Detect which cell encompasses the target text, then output its (x, y) center coordinate. 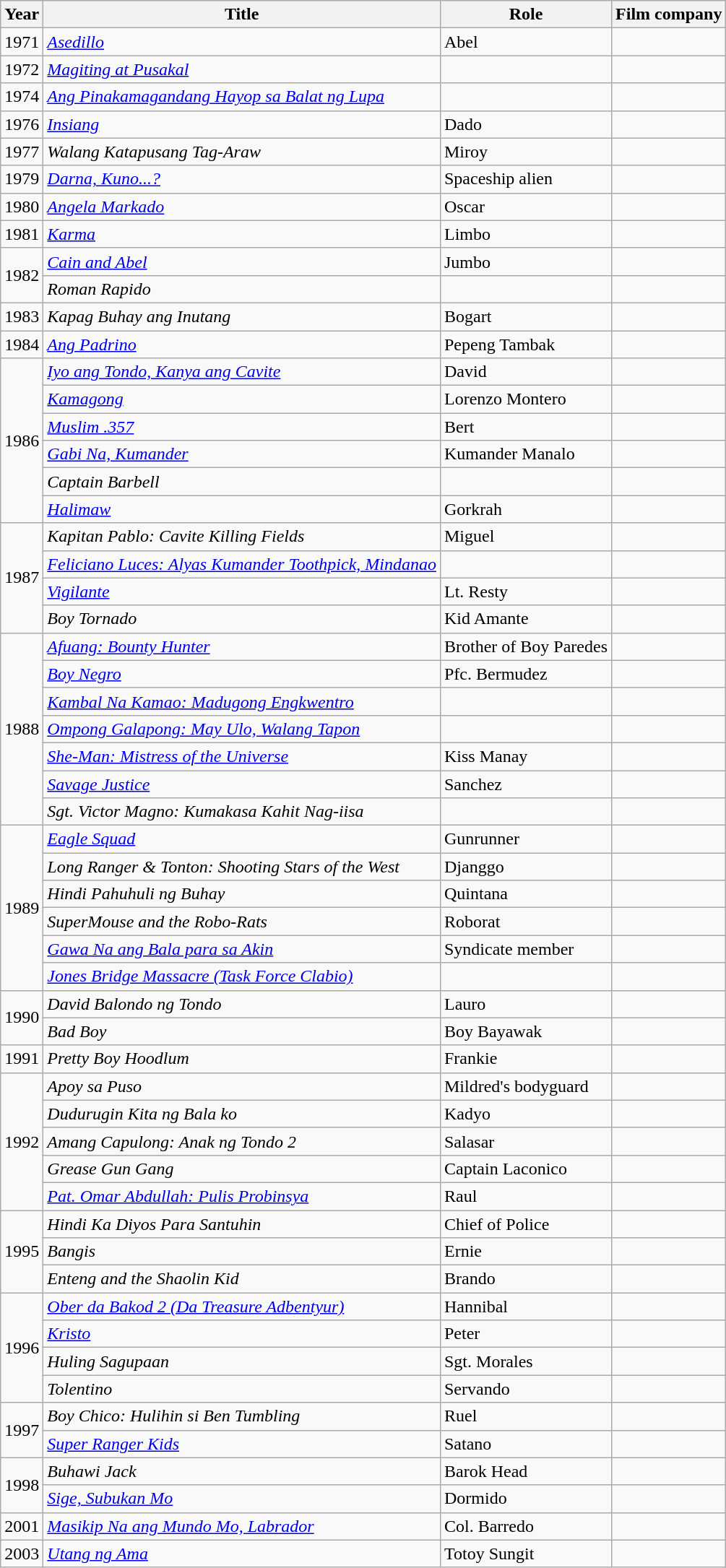
Muslim .357 (242, 427)
Bert (526, 427)
Kapag Buhay ang Inutang (242, 316)
Gabi Na, Kumander (242, 454)
Boy Tornado (242, 619)
Jones Bridge Massacre (Task Force Clabio) (242, 976)
Huling Sagupaan (242, 1361)
Role (526, 14)
1979 (22, 179)
Long Ranger & Tonton: Shooting Stars of the West (242, 867)
1974 (22, 97)
Servando (526, 1389)
Lt. Resty (526, 592)
Gawa Na ang Bala para sa Akin (242, 949)
Afuang: Bounty Hunter (242, 646)
Pat. Omar Abdullah: Pulis Probinsya (242, 1196)
Masikip Na ang Mundo Mo, Labrador (242, 1526)
Lorenzo Montero (526, 399)
Jumbo (526, 261)
Boy Negro (242, 674)
Bogart (526, 316)
Satano (526, 1444)
Hindi Ka Diyos Para Santuhin (242, 1224)
Lauro (526, 1004)
Film company (669, 14)
Captain Laconico (526, 1169)
Boy Bayawak (526, 1031)
Sanchez (526, 784)
Pepeng Tambak (526, 345)
Cain and Abel (242, 261)
2003 (22, 1554)
Bangis (242, 1252)
SuperMouse and the Robo-Rats (242, 922)
Miroy (526, 152)
1989 (22, 908)
1992 (22, 1141)
Sgt. Victor Magno: Kumakasa Kahit Nag-iisa (242, 812)
Totoy Sungit (526, 1554)
Captain Barbell (242, 482)
1981 (22, 234)
Sgt. Morales (526, 1361)
Djanggo (526, 867)
Mildred's bodyguard (526, 1086)
1990 (22, 1018)
Ang Padrino (242, 345)
1987 (22, 578)
Super Ranger Kids (242, 1444)
1996 (22, 1348)
1991 (22, 1059)
Hindi Pahuhuli ng Buhay (242, 894)
Kumander Manalo (526, 454)
Title (242, 14)
Raul (526, 1196)
Enteng and the Shaolin Kid (242, 1279)
Col. Barredo (526, 1526)
Kristo (242, 1334)
Apoy sa Puso (242, 1086)
1977 (22, 152)
Hannibal (526, 1307)
Kid Amante (526, 619)
Grease Gun Gang (242, 1169)
Sige, Subukan Mo (242, 1499)
Ang Pinakamagandang Hayop sa Balat ng Lupa (242, 97)
Walang Katapusang Tag-Araw (242, 152)
2001 (22, 1526)
Bad Boy (242, 1031)
Kambal Na Kamao: Madugong Engkwentro (242, 701)
Ruel (526, 1416)
Halimaw (242, 509)
Utang ng Ama (242, 1554)
Dormido (526, 1499)
Kamagong (242, 399)
Miguel (526, 537)
1984 (22, 345)
Salasar (526, 1141)
Savage Justice (242, 784)
1986 (22, 441)
Angela Markado (242, 207)
Karma (242, 234)
Boy Chico: Hulihin si Ben Tumbling (242, 1416)
Tolentino (242, 1389)
1983 (22, 316)
Peter (526, 1334)
Ober da Bakod 2 (Da Treasure Adbentyur) (242, 1307)
Eagle Squad (242, 839)
Roborat (526, 922)
Asedillo (242, 42)
Feliciano Luces: Alyas Kumander Toothpick, Mindanao (242, 564)
Oscar (526, 207)
1995 (22, 1252)
Roman Rapido (242, 289)
Brando (526, 1279)
Ernie (526, 1252)
1971 (22, 42)
Syndicate member (526, 949)
Ompong Galapong: May Ulo, Walang Tapon (242, 729)
Pretty Boy Hoodlum (242, 1059)
Dudurugin Kita ng Bala ko (242, 1114)
Barok Head (526, 1471)
Gorkrah (526, 509)
1982 (22, 275)
Kadyo (526, 1114)
1998 (22, 1485)
Year (22, 14)
Brother of Boy Paredes (526, 646)
Darna, Kuno...? (242, 179)
Dado (526, 124)
Vigilante (242, 592)
Buhawi Jack (242, 1471)
Amang Capulong: Anak ng Tondo 2 (242, 1141)
She-Man: Mistress of the Universe (242, 756)
Frankie (526, 1059)
Kiss Manay (526, 756)
Iyo ang Tondo, Kanya ang Cavite (242, 372)
David (526, 372)
1972 (22, 69)
1988 (22, 729)
Abel (526, 42)
Quintana (526, 894)
Magiting at Pusakal (242, 69)
Limbo (526, 234)
Chief of Police (526, 1224)
Kapitan Pablo: Cavite Killing Fields (242, 537)
1997 (22, 1430)
1980 (22, 207)
Spaceship alien (526, 179)
Pfc. Bermudez (526, 674)
Gunrunner (526, 839)
David Balondo ng Tondo (242, 1004)
Insiang (242, 124)
1976 (22, 124)
